Determine the (X, Y) coordinate at the center of the cell enclosing the given text.  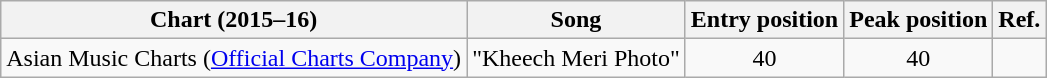
Chart (2015–16) (234, 20)
Song (576, 20)
Peak position (918, 20)
"Kheech Meri Photo" (576, 58)
Asian Music Charts (Official Charts Company) (234, 58)
Ref. (1020, 20)
Entry position (764, 20)
